Return (X, Y) of the center of cell containing provided text 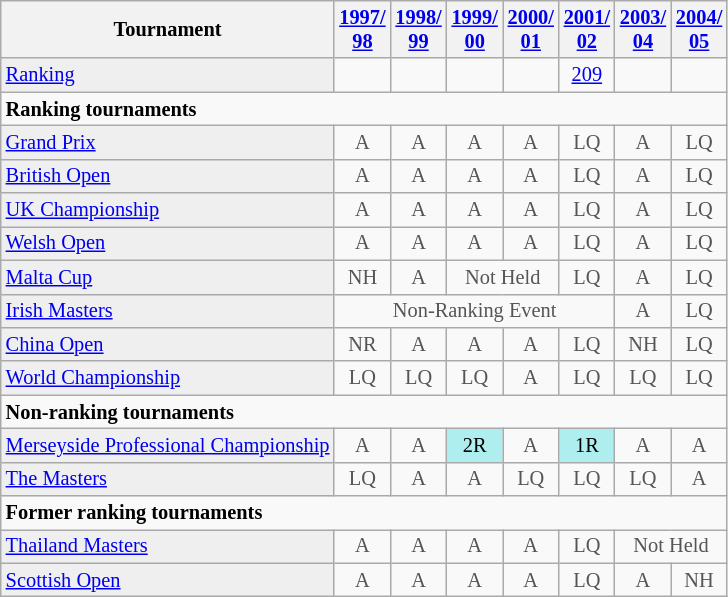
Grand Prix (168, 142)
Irish Masters (168, 311)
2R (475, 445)
Malta Cup (168, 277)
1999/00 (475, 29)
The Masters (168, 479)
NR (362, 344)
World Championship (168, 378)
2004/05 (699, 29)
Non-ranking tournaments (364, 412)
1997/98 (362, 29)
Scottish Open (168, 580)
Thailand Masters (168, 546)
1R (587, 445)
British Open (168, 176)
2000/01 (531, 29)
Former ranking tournaments (364, 513)
2003/04 (643, 29)
Tournament (168, 29)
Ranking (168, 75)
Welsh Open (168, 243)
Merseyside Professional Championship (168, 445)
UK Championship (168, 210)
2001/02 (587, 29)
209 (587, 75)
1998/99 (418, 29)
China Open (168, 344)
Non-Ranking Event (474, 311)
Ranking tournaments (364, 109)
